Return the [x, y] coordinate for the center point of the cell that contains the specified text.  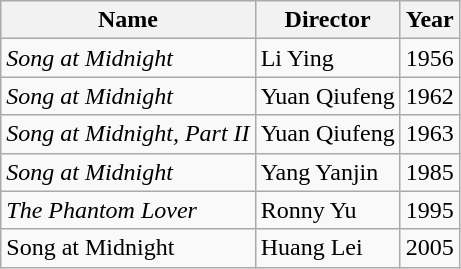
Yang Yanjin [328, 172]
The Phantom Lover [128, 210]
2005 [430, 248]
Li Ying [328, 58]
Huang Lei [328, 248]
Ronny Yu [328, 210]
1995 [430, 210]
Name [128, 20]
1956 [430, 58]
1985 [430, 172]
1963 [430, 134]
1962 [430, 96]
Director [328, 20]
Song at Midnight, Part II [128, 134]
Year [430, 20]
